Pinpoint the cell where the given text exists, returning its (x, y) midpoint coordinate. 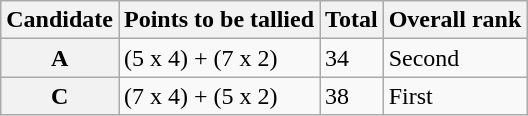
A (60, 58)
Total (352, 20)
Candidate (60, 20)
34 (352, 58)
(5 x 4) + (7 x 2) (218, 58)
Points to be tallied (218, 20)
C (60, 96)
Second (455, 58)
(7 x 4) + (5 x 2) (218, 96)
Overall rank (455, 20)
38 (352, 96)
First (455, 96)
